Output the (X, Y) coordinate of the center of the cell containing the given text.  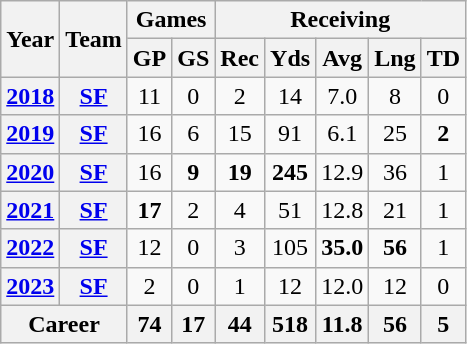
Lng (395, 58)
TD (443, 58)
GS (194, 58)
Year (30, 39)
518 (290, 324)
2018 (30, 96)
36 (395, 172)
12.9 (342, 172)
7.0 (342, 96)
5 (443, 324)
6.1 (342, 134)
51 (290, 210)
Rec (240, 58)
15 (240, 134)
9 (194, 172)
Team (94, 39)
19 (240, 172)
Yds (290, 58)
44 (240, 324)
105 (290, 248)
6 (194, 134)
3 (240, 248)
8 (395, 96)
Avg (342, 58)
Career (64, 324)
12.8 (342, 210)
GP (149, 58)
2021 (30, 210)
Receiving (340, 20)
245 (290, 172)
14 (290, 96)
91 (290, 134)
2023 (30, 286)
21 (395, 210)
Games (170, 20)
2020 (30, 172)
4 (240, 210)
25 (395, 134)
11.8 (342, 324)
74 (149, 324)
2022 (30, 248)
11 (149, 96)
2019 (30, 134)
12.0 (342, 286)
35.0 (342, 248)
